Return (X, Y) of the center of cell containing provided text 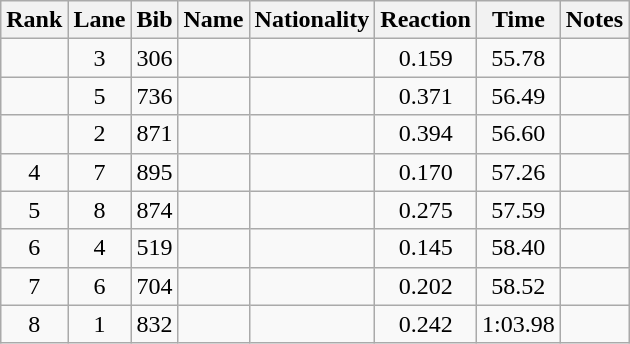
Bib (154, 20)
58.52 (519, 286)
0.275 (426, 210)
Notes (594, 20)
Name (214, 20)
56.60 (519, 134)
0.371 (426, 96)
0.202 (426, 286)
895 (154, 172)
1:03.98 (519, 324)
56.49 (519, 96)
58.40 (519, 248)
Reaction (426, 20)
Rank (34, 20)
Lane (100, 20)
0.145 (426, 248)
832 (154, 324)
Time (519, 20)
0.159 (426, 58)
0.394 (426, 134)
57.59 (519, 210)
306 (154, 58)
0.170 (426, 172)
55.78 (519, 58)
0.242 (426, 324)
57.26 (519, 172)
874 (154, 210)
1 (100, 324)
871 (154, 134)
2 (100, 134)
3 (100, 58)
704 (154, 286)
519 (154, 248)
Nationality (312, 20)
736 (154, 96)
